Return (X, Y) of the center of cell containing provided text 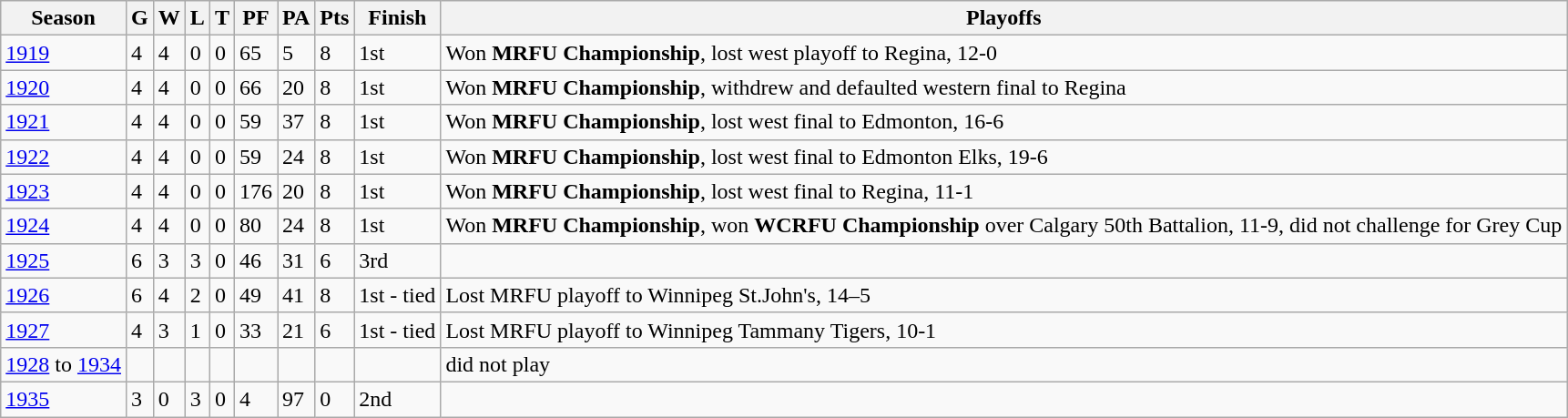
did not play (1003, 364)
Season (64, 18)
Won MRFU Championship, withdrew and defaulted western final to Regina (1003, 87)
L (197, 18)
97 (295, 399)
1935 (64, 399)
1924 (64, 226)
1919 (64, 53)
33 (255, 330)
41 (295, 295)
49 (255, 295)
Pts (335, 18)
37 (295, 122)
1920 (64, 87)
1927 (64, 330)
Won MRFU Championship, lost west playoff to Regina, 12-0 (1003, 53)
1921 (64, 122)
Won MRFU Championship, lost west final to Edmonton, 16-6 (1003, 122)
1 (197, 330)
80 (255, 226)
66 (255, 87)
46 (255, 260)
Playoffs (1003, 18)
1925 (64, 260)
31 (295, 260)
3rd (397, 260)
1923 (64, 191)
2 (197, 295)
176 (255, 191)
65 (255, 53)
Won MRFU Championship, lost west final to Regina, 11-1 (1003, 191)
Finish (397, 18)
T (222, 18)
21 (295, 330)
5 (295, 53)
W (169, 18)
PA (295, 18)
1928 to 1934 (64, 364)
2nd (397, 399)
Lost MRFU playoff to Winnipeg Tammany Tigers, 10-1 (1003, 330)
1926 (64, 295)
Won MRFU Championship, lost west final to Edmonton Elks, 19-6 (1003, 157)
PF (255, 18)
Lost MRFU playoff to Winnipeg St.John's, 14–5 (1003, 295)
1922 (64, 157)
G (139, 18)
Won MRFU Championship, won WCRFU Championship over Calgary 50th Battalion, 11-9, did not challenge for Grey Cup (1003, 226)
